Provide the [x, y] coordinate of the cell's center where the given text is located.  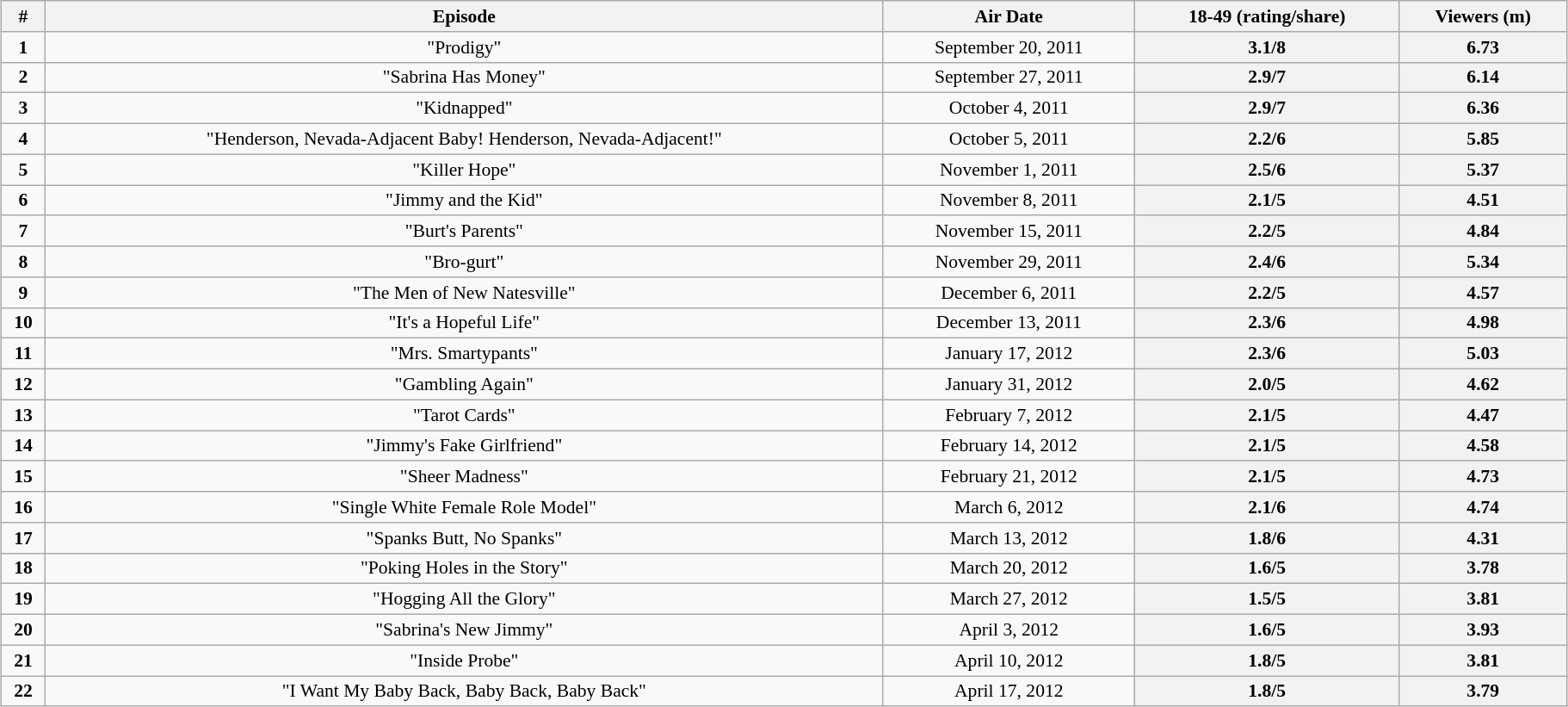
"Mrs. Smartypants" [464, 354]
November 15, 2011 [1009, 232]
"Bro-gurt" [464, 262]
"Sabrina Has Money" [464, 78]
"Killer Hope" [464, 170]
"I Want My Baby Back, Baby Back, Baby Back" [464, 691]
5.34 [1483, 262]
April 3, 2012 [1009, 630]
"Tarot Cards" [464, 415]
"Inside Probe" [464, 660]
October 5, 2011 [1009, 140]
13 [24, 415]
5.03 [1483, 354]
Viewers (m) [1483, 16]
18 [24, 568]
18-49 (rating/share) [1267, 16]
21 [24, 660]
"Gambling Again" [464, 385]
February 21, 2012 [1009, 477]
"Sheer Madness" [464, 477]
April 10, 2012 [1009, 660]
4.47 [1483, 415]
"Henderson, Nevada-Adjacent Baby! Henderson, Nevada-Adjacent!" [464, 140]
"Kidnapped" [464, 109]
16 [24, 507]
# [24, 16]
22 [24, 691]
November 1, 2011 [1009, 170]
1.8/6 [1267, 538]
1 [24, 47]
Episode [464, 16]
7 [24, 232]
April 17, 2012 [1009, 691]
November 8, 2011 [1009, 201]
4.58 [1483, 446]
4.84 [1483, 232]
9 [24, 293]
11 [24, 354]
10 [24, 323]
2.1/6 [1267, 507]
4.98 [1483, 323]
December 6, 2011 [1009, 293]
"Prodigy" [464, 47]
5.37 [1483, 170]
4.57 [1483, 293]
"Burt's Parents" [464, 232]
3.78 [1483, 568]
17 [24, 538]
"It's a Hopeful Life" [464, 323]
"The Men of New Natesville" [464, 293]
19 [24, 599]
4.62 [1483, 385]
"Jimmy's Fake Girlfriend" [464, 446]
20 [24, 630]
6 [24, 201]
February 14, 2012 [1009, 446]
"Hogging All the Glory" [464, 599]
4.31 [1483, 538]
"Spanks Butt, No Spanks" [464, 538]
3.1/8 [1267, 47]
October 4, 2011 [1009, 109]
"Single White Female Role Model" [464, 507]
September 20, 2011 [1009, 47]
12 [24, 385]
14 [24, 446]
November 29, 2011 [1009, 262]
4 [24, 140]
4.74 [1483, 507]
8 [24, 262]
"Jimmy and the Kid" [464, 201]
1.5/5 [1267, 599]
September 27, 2011 [1009, 78]
3 [24, 109]
March 6, 2012 [1009, 507]
3.79 [1483, 691]
February 7, 2012 [1009, 415]
15 [24, 477]
"Sabrina's New Jimmy" [464, 630]
December 13, 2011 [1009, 323]
March 20, 2012 [1009, 568]
5.85 [1483, 140]
Air Date [1009, 16]
2 [24, 78]
2.5/6 [1267, 170]
6.36 [1483, 109]
"Poking Holes in the Story" [464, 568]
2.2/6 [1267, 140]
March 27, 2012 [1009, 599]
3.93 [1483, 630]
2.4/6 [1267, 262]
4.73 [1483, 477]
5 [24, 170]
March 13, 2012 [1009, 538]
January 17, 2012 [1009, 354]
2.0/5 [1267, 385]
6.14 [1483, 78]
January 31, 2012 [1009, 385]
6.73 [1483, 47]
4.51 [1483, 201]
